Output the [X, Y] coordinate of the center of the cell containing the given text.  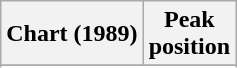
Chart (1989) [72, 34]
Peakposition [189, 34]
